Provide the [X, Y] coordinate of the cell's center where the given text is located.  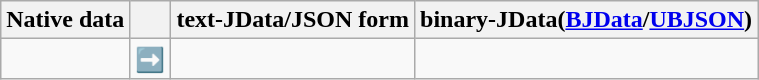
binary-JData(BJData/UBJSON) [586, 20]
text-JData/JSON form [293, 20]
Native data [66, 20]
➡️ [150, 59]
